Return the [x, y] coordinate for the center point of the cell that contains the specified text.  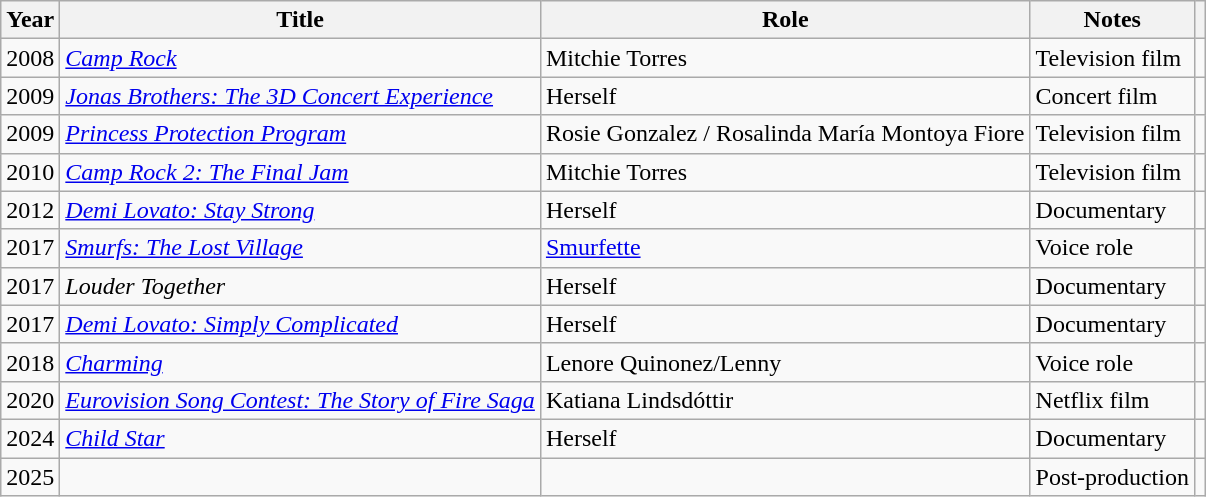
2018 [30, 362]
2008 [30, 58]
Netflix film [1112, 400]
Charming [300, 362]
Eurovision Song Contest: The Story of Fire Saga [300, 400]
Post-production [1112, 477]
Notes [1112, 20]
Louder Together [300, 286]
Role [785, 20]
2012 [30, 210]
Year [30, 20]
Demi Lovato: Stay Strong [300, 210]
Katiana Lindsdóttir [785, 400]
Camp Rock [300, 58]
Smurfette [785, 248]
2024 [30, 438]
Lenore Quinonez/Lenny [785, 362]
2010 [30, 172]
2020 [30, 400]
2025 [30, 477]
Demi Lovato: Simply Complicated [300, 324]
Smurfs: The Lost Village [300, 248]
Rosie Gonzalez / Rosalinda María Montoya Fiore [785, 134]
Camp Rock 2: The Final Jam [300, 172]
Princess Protection Program [300, 134]
Title [300, 20]
Child Star [300, 438]
Concert film [1112, 96]
Jonas Brothers: The 3D Concert Experience [300, 96]
